Return [x, y] of the center of cell containing provided text 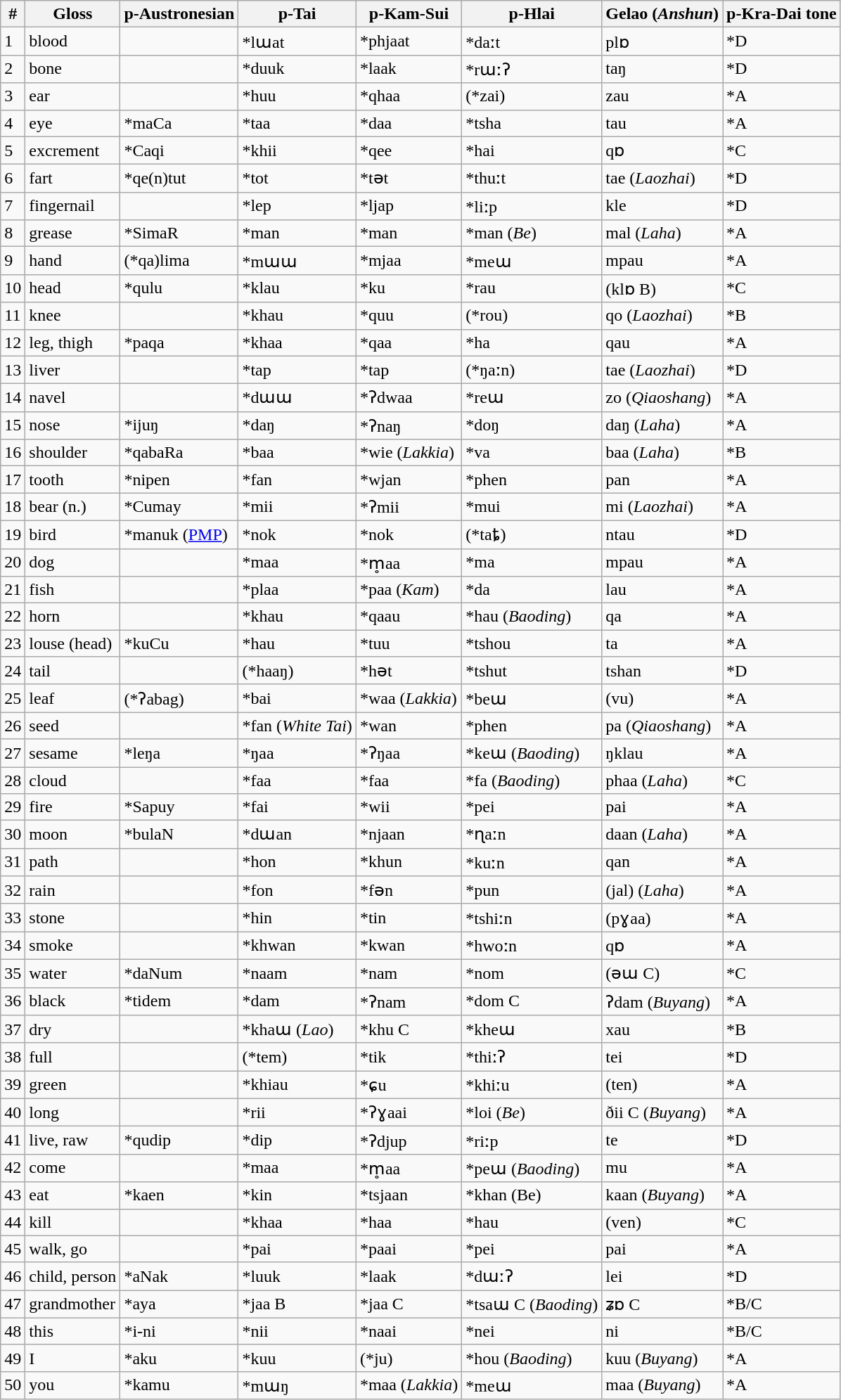
17 [13, 480]
*nom [532, 973]
31 [13, 862]
25 [13, 698]
*ijuŋ [179, 425]
phaa (Laha) [662, 780]
tshan [662, 671]
*tin [409, 918]
*nipen [179, 480]
*tshut [532, 671]
*i-ni [179, 1331]
48 [13, 1331]
this [73, 1331]
*fən [409, 890]
*bulaN [179, 835]
tail [73, 671]
pa (Qiaoshang) [662, 726]
*kaen [179, 1195]
*tik [409, 1057]
*mii [297, 507]
water [73, 973]
8 [13, 233]
*kuu [297, 1358]
*paqa [179, 342]
plɒ [662, 41]
*qudip [179, 1141]
43 [13, 1195]
*dam [297, 1001]
*khaɯ (Lao) [297, 1029]
36 [13, 1001]
*tidem [179, 1001]
Gloss [73, 14]
*hon [297, 862]
zau [662, 96]
*hau (Baoding) [532, 617]
*ljap [409, 206]
liver [73, 370]
*naam [297, 973]
27 [13, 753]
26 [13, 726]
walk, go [73, 1249]
50 [13, 1385]
(ven) [662, 1222]
*fa (Baoding) [532, 780]
eat [73, 1195]
excrement [73, 150]
*quu [409, 316]
*tət [409, 179]
(*haaŋ) [297, 671]
kaan (Buyang) [662, 1195]
*riːp [532, 1141]
*mui [532, 507]
*aku [179, 1358]
*ɕu [409, 1085]
p-Kra-Dai tone [782, 14]
*wan [409, 726]
*tsjaan [409, 1195]
sesame [73, 753]
fire [73, 807]
*SimaR [179, 233]
*loi (Be) [532, 1112]
ta [662, 643]
*khiau [297, 1085]
21 [13, 590]
*fon [297, 890]
41 [13, 1141]
grandmother [73, 1304]
*paa (Kam) [409, 590]
*ʔnaŋ [409, 425]
*rɯːʔ [532, 69]
*daa [409, 123]
44 [13, 1222]
15 [13, 425]
daŋ (Laha) [662, 425]
*tsaɯ C (Baoding) [532, 1304]
(*ʔabag) [179, 698]
mi (Laozhai) [662, 507]
ear [73, 96]
39 [13, 1085]
*qaa [409, 342]
lau [662, 590]
*phjaat [409, 41]
head [73, 288]
*khu C [409, 1029]
long [73, 1112]
47 [13, 1304]
42 [13, 1168]
*leŋa [179, 753]
19 [13, 534]
daan (Laha) [662, 835]
*ʔdwaa [409, 398]
grease [73, 233]
te [662, 1141]
*tuu [409, 643]
# [13, 14]
ðii C (Buyang) [662, 1112]
fish [73, 590]
*da [532, 590]
bone [73, 69]
40 [13, 1112]
*hou (Baoding) [532, 1358]
*dɯːʔ [532, 1276]
*mɯɯ [297, 261]
ni [662, 1331]
dry [73, 1029]
5 [13, 150]
*liːp [532, 206]
32 [13, 890]
11 [13, 316]
*ʔnam [409, 1001]
12 [13, 342]
16 [13, 453]
6 [13, 179]
*khii [297, 150]
*wii [409, 807]
*daːt [532, 41]
nose [73, 425]
*maCa [179, 123]
*lɯat [297, 41]
pan [662, 480]
come [73, 1168]
*Sapuy [179, 807]
*hin [297, 918]
*ha [532, 342]
*haa [409, 1222]
p-Tai [297, 14]
kill [73, 1222]
*reɯ [532, 398]
*Caqi [179, 150]
14 [13, 398]
*Cumay [179, 507]
*mjaa [409, 261]
hand [73, 261]
*khiːu [532, 1085]
(*ŋaːn) [532, 370]
*ʔdjup [409, 1141]
*rau [532, 288]
you [73, 1385]
30 [13, 835]
Gelao (Anshun) [662, 14]
46 [13, 1276]
full [73, 1057]
*aya [179, 1304]
*thiːʔ [532, 1057]
zo (Qiaoshang) [662, 398]
*tot [297, 179]
*ku [409, 288]
2 [13, 69]
*va [532, 453]
mal (Laha) [662, 233]
(ten) [662, 1085]
18 [13, 507]
qa [662, 617]
horn [73, 617]
qo (Laozhai) [662, 316]
*qabaRa [179, 453]
*paai [409, 1249]
lei [662, 1276]
*klau [297, 288]
*huu [297, 96]
38 [13, 1057]
*dip [297, 1141]
tei [662, 1057]
33 [13, 918]
9 [13, 261]
*hət [409, 671]
*khwan [297, 946]
*jaa B [297, 1304]
taŋ [662, 69]
3 [13, 96]
(*tem) [297, 1057]
(klɒ B) [662, 288]
*fan [297, 480]
*plaa [297, 590]
kuu (Buyang) [662, 1358]
qan [662, 862]
shoulder [73, 453]
*ŋaa [297, 753]
moon [73, 835]
*dom C [532, 1001]
navel [73, 398]
*ɳaːn [532, 835]
*nei [532, 1331]
*njaan [409, 835]
*tshou [532, 643]
(jal) (Laha) [662, 890]
(*qa)lima [179, 261]
*taa [297, 123]
*ʔmii [409, 507]
bear (n.) [73, 507]
*ʔŋaa [409, 753]
*wie (Lakkia) [409, 453]
13 [13, 370]
49 [13, 1358]
7 [13, 206]
*qhaa [409, 96]
blood [73, 41]
*pun [532, 890]
fingernail [73, 206]
37 [13, 1029]
*qe(n)tut [179, 179]
*wjan [409, 480]
tooth [73, 480]
stone [73, 918]
*rii [297, 1112]
28 [13, 780]
green [73, 1085]
*baa [297, 453]
seed [73, 726]
*tshiːn [532, 918]
*maa (Lakkia) [409, 1385]
*keɯ (Baoding) [532, 753]
bird [73, 534]
ʑɒ C [662, 1304]
fart [73, 179]
tau [662, 123]
*qulu [179, 288]
eye [73, 123]
*tsha [532, 123]
I [73, 1358]
*luuk [297, 1276]
*manuk (PMP) [179, 534]
knee [73, 316]
*pai [297, 1249]
child, person [73, 1276]
black [73, 1001]
(*zai) [532, 96]
louse (head) [73, 643]
*hwoːn [532, 946]
(pɣaa) [662, 918]
*dɯɯ [297, 398]
(*rou) [532, 316]
smoke [73, 946]
*daNum [179, 973]
*thuːt [532, 179]
*aNak [179, 1276]
*lep [297, 206]
p-Hlai [532, 14]
live, raw [73, 1141]
*man (Be) [532, 233]
cloud [73, 780]
ŋklau [662, 753]
*kamu [179, 1385]
*fai [297, 807]
mu [662, 1168]
*ʔɣaai [409, 1112]
maa (Buyang) [662, 1385]
*kuCu [179, 643]
*daŋ [297, 425]
*duuk [297, 69]
*bai [297, 698]
*kwan [409, 946]
*nam [409, 973]
*hai [532, 150]
10 [13, 288]
22 [13, 617]
leg, thigh [73, 342]
*qee [409, 150]
dog [73, 563]
*nii [297, 1331]
path [73, 862]
(*ju) [409, 1358]
*jaa C [409, 1304]
qau [662, 342]
ntau [662, 534]
*mɯŋ [297, 1385]
leaf [73, 698]
*dɯan [297, 835]
*fan (White Tai) [297, 726]
*peɯ (Baoding) [532, 1168]
45 [13, 1249]
23 [13, 643]
*waa (Lakkia) [409, 698]
baa (Laha) [662, 453]
*qaau [409, 617]
(*taȶ) [532, 534]
xau [662, 1029]
p-Austronesian [179, 14]
*khan (Be) [532, 1195]
20 [13, 563]
4 [13, 123]
24 [13, 671]
(əɯ C) [662, 973]
*beɯ [532, 698]
*kin [297, 1195]
35 [13, 973]
(vu) [662, 698]
*kuːn [532, 862]
*doŋ [532, 425]
*kheɯ [532, 1029]
rain [73, 890]
*naai [409, 1331]
ʔdam (Buyang) [662, 1001]
p-Kam-Sui [409, 14]
kle [662, 206]
1 [13, 41]
29 [13, 807]
*khun [409, 862]
*ma [532, 563]
34 [13, 946]
